From the cell containing the given text, extract its center point as (X, Y) coordinate. 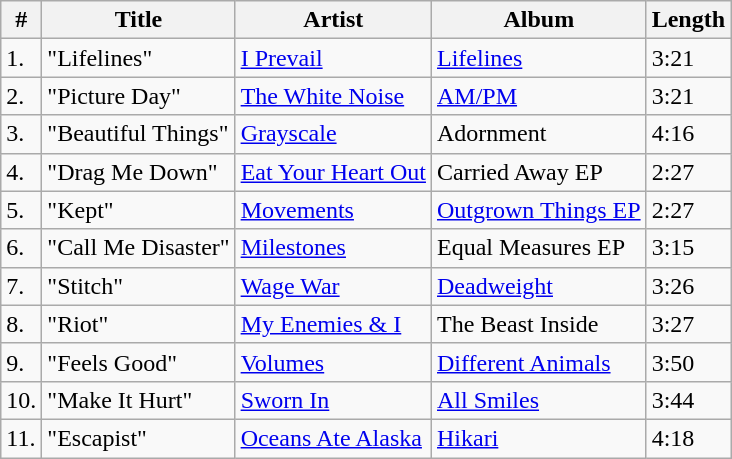
4. (22, 172)
"Picture Day" (138, 96)
"Stitch" (138, 286)
2. (22, 96)
"Riot" (138, 324)
My Enemies & I (333, 324)
Wage War (333, 286)
Title (138, 20)
5. (22, 210)
# (22, 20)
Deadweight (538, 286)
Grayscale (333, 134)
6. (22, 248)
Movements (333, 210)
3:27 (688, 324)
"Kept" (138, 210)
Different Animals (538, 362)
"Drag Me Down" (138, 172)
The White Noise (333, 96)
"Lifelines" (138, 58)
Equal Measures EP (538, 248)
9. (22, 362)
4:16 (688, 134)
3:26 (688, 286)
Adornment (538, 134)
Lifelines (538, 58)
Length (688, 20)
"Beautiful Things" (138, 134)
"Make It Hurt" (138, 400)
Hikari (538, 438)
3:15 (688, 248)
3. (22, 134)
3:50 (688, 362)
I Prevail (333, 58)
"Escapist" (138, 438)
8. (22, 324)
Sworn In (333, 400)
4:18 (688, 438)
7. (22, 286)
3:44 (688, 400)
10. (22, 400)
The Beast Inside (538, 324)
Carried Away EP (538, 172)
Outgrown Things EP (538, 210)
"Feels Good" (138, 362)
1. (22, 58)
Oceans Ate Alaska (333, 438)
Volumes (333, 362)
Album (538, 20)
AM/PM (538, 96)
11. (22, 438)
Eat Your Heart Out (333, 172)
Milestones (333, 248)
"Call Me Disaster" (138, 248)
Artist (333, 20)
All Smiles (538, 400)
